Detect which cell encompasses the target text, then output its [x, y] center coordinate. 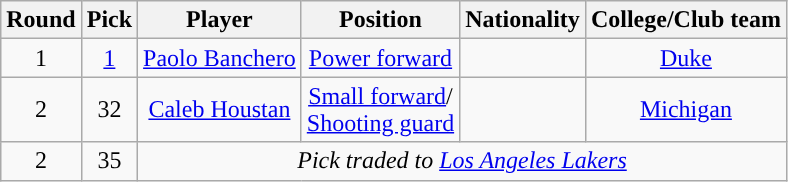
Round [41, 20]
Caleb Houstan [220, 110]
College/Club team [686, 20]
Position [380, 20]
Duke [686, 58]
Nationality [523, 20]
Power forward [380, 58]
Paolo Banchero [220, 58]
35 [109, 161]
Player [220, 20]
Pick traded to Los Angeles Lakers [462, 161]
Small forward/Shooting guard [380, 110]
Michigan [686, 110]
32 [109, 110]
Pick [109, 20]
